Provide the [x, y] coordinate of the cell's center where the given text is located.  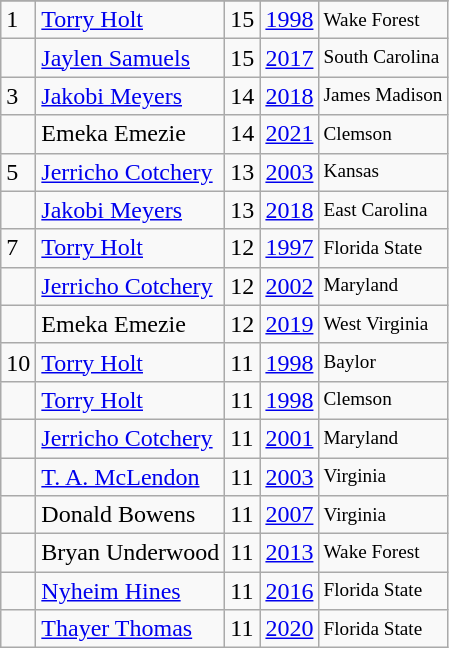
2019 [290, 324]
Donald Bowens [130, 515]
Jaylen Samuels [130, 58]
2017 [290, 58]
Nyheim Hines [130, 591]
Baylor [383, 362]
7 [18, 248]
West Virginia [383, 324]
South Carolina [383, 58]
5 [18, 172]
2013 [290, 553]
2002 [290, 286]
Bryan Underwood [130, 553]
East Carolina [383, 210]
2001 [290, 438]
2016 [290, 591]
T. A. McLendon [130, 477]
Kansas [383, 172]
2020 [290, 629]
3 [18, 96]
Thayer Thomas [130, 629]
2007 [290, 515]
1997 [290, 248]
2021 [290, 134]
10 [18, 362]
1 [18, 20]
James Madison [383, 96]
